Identify which cell holds the provided text, then report its [X, Y] central coordinate. 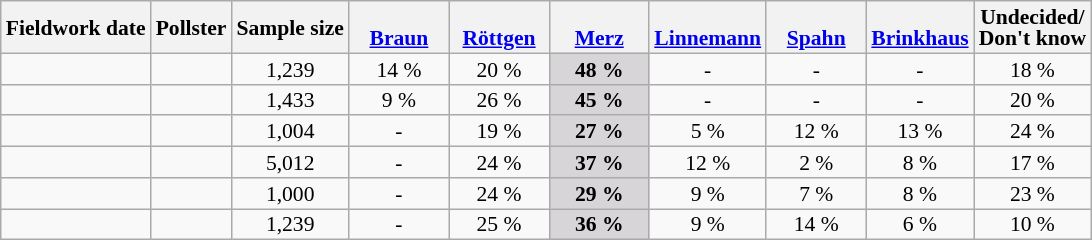
1,000 [290, 194]
26 % [499, 100]
23 % [1032, 194]
19 % [499, 132]
2 % [816, 162]
Fieldwork date [76, 27]
45 % [599, 100]
25 % [499, 224]
17 % [1032, 162]
Röttgen [499, 27]
48 % [599, 68]
6 % [920, 224]
36 % [599, 224]
Spahn [816, 27]
37 % [599, 162]
27 % [599, 132]
1,004 [290, 132]
18 % [1032, 68]
10 % [1032, 224]
5,012 [290, 162]
Sample size [290, 27]
Brinkhaus [920, 27]
29 % [599, 194]
7 % [816, 194]
5 % [708, 132]
13 % [920, 132]
Pollster [192, 27]
1,433 [290, 100]
Linnemann [708, 27]
Undecided/Don't know [1032, 27]
Braun [399, 27]
Merz [599, 27]
